Provide the [x, y] coordinate of the cell's center where the given text is located.  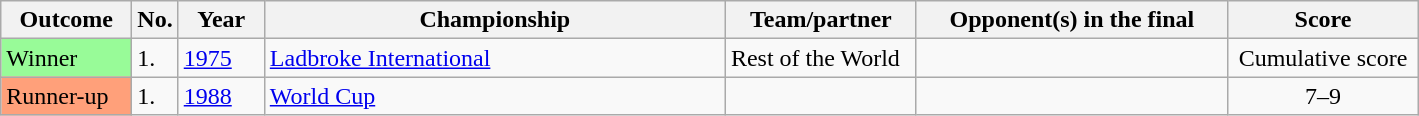
Score [1322, 20]
Outcome [66, 20]
Championship [494, 20]
Winner [66, 58]
1975 [221, 58]
Rest of the World [820, 58]
World Cup [494, 96]
Cumulative score [1322, 58]
Runner-up [66, 96]
Opponent(s) in the final [1072, 20]
Ladbroke International [494, 58]
Year [221, 20]
No. [155, 20]
Team/partner [820, 20]
1988 [221, 96]
7–9 [1322, 96]
